Search for the cell housing the specified text and yield its (X, Y) center coordinate. 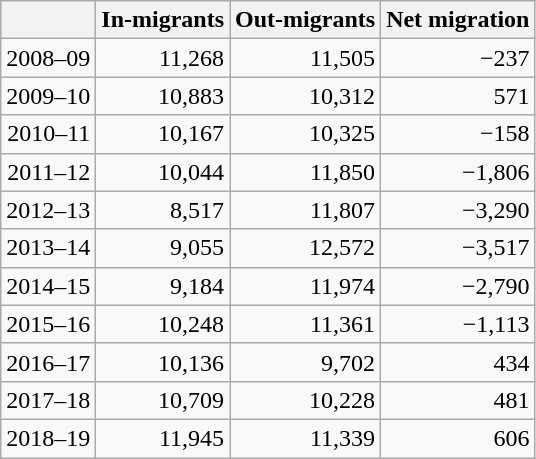
10,883 (163, 96)
2015–16 (48, 324)
606 (458, 438)
2010–11 (48, 134)
9,184 (163, 286)
11,268 (163, 58)
10,167 (163, 134)
2018–19 (48, 438)
−3,290 (458, 210)
2012–13 (48, 210)
2013–14 (48, 248)
11,807 (306, 210)
10,325 (306, 134)
11,361 (306, 324)
2016–17 (48, 362)
−237 (458, 58)
11,850 (306, 172)
571 (458, 96)
11,974 (306, 286)
Net migration (458, 20)
10,044 (163, 172)
2008–09 (48, 58)
10,136 (163, 362)
11,339 (306, 438)
2009–10 (48, 96)
8,517 (163, 210)
11,505 (306, 58)
9,055 (163, 248)
10,709 (163, 400)
434 (458, 362)
2017–18 (48, 400)
−3,517 (458, 248)
Out-migrants (306, 20)
12,572 (306, 248)
10,228 (306, 400)
−158 (458, 134)
2014–15 (48, 286)
481 (458, 400)
11,945 (163, 438)
10,312 (306, 96)
−1,806 (458, 172)
9,702 (306, 362)
−1,113 (458, 324)
2011–12 (48, 172)
In-migrants (163, 20)
−2,790 (458, 286)
10,248 (163, 324)
